Find where the given text appears and provide that cell's center as (X, Y) coordinate. 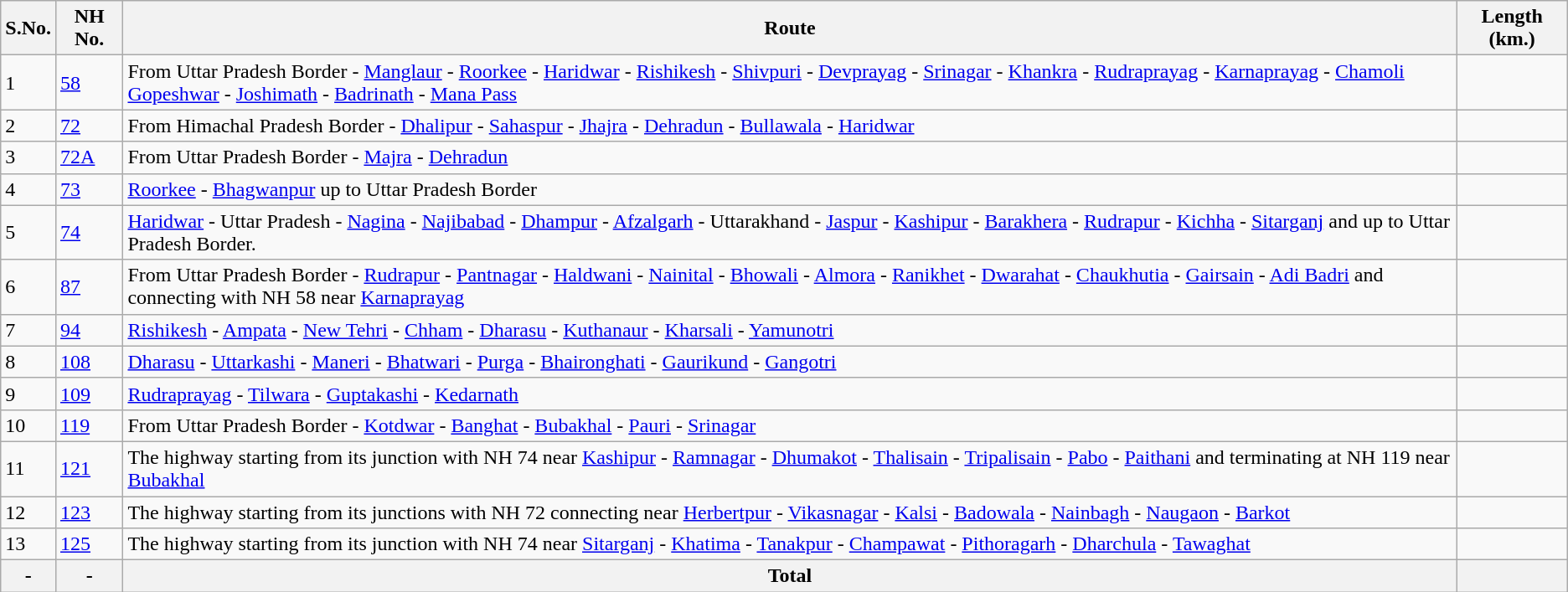
72A (89, 157)
Roorkee - Bhagwanpur up to Uttar Pradesh Border (790, 189)
121 (89, 469)
The highway starting from its junctions with NH 72 connecting near Herbertpur - Vikasnagar - Kalsi - Badowala - Nainbagh - Naugaon - Barkot (790, 512)
11 (28, 469)
5 (28, 233)
125 (89, 544)
6 (28, 286)
72 (89, 126)
119 (89, 425)
Dharasu - Uttarkashi - Maneri - Bhatwari - Purga - Bhaironghati - Gaurikund - Gangotri (790, 362)
2 (28, 126)
74 (89, 233)
From Himachal Pradesh Border - Dhalipur - Sahaspur - Jhajra - Dehradun - Bullawala - Haridwar (790, 126)
87 (89, 286)
Route (790, 28)
123 (89, 512)
108 (89, 362)
13 (28, 544)
12 (28, 512)
4 (28, 189)
58 (89, 82)
S.No. (28, 28)
3 (28, 157)
7 (28, 330)
NH No. (89, 28)
94 (89, 330)
10 (28, 425)
From Uttar Pradesh Border - Majra - Dehradun (790, 157)
From Uttar Pradesh Border - Kotdwar - Banghat - Bubakhal - Pauri - Srinagar (790, 425)
8 (28, 362)
Rudraprayag - Tilwara - Guptakashi - Kedarnath (790, 394)
Rishikesh - Ampata - New Tehri - Chham - Dharasu - Kuthanaur - Kharsali - Yamunotri (790, 330)
73 (89, 189)
The highway starting from its junction with NH 74 near Sitarganj - Khatima - Tanakpur - Champawat - Pithoragarh - Dharchula - Tawaghat (790, 544)
Total (790, 576)
1 (28, 82)
Length (km.) (1512, 28)
9 (28, 394)
109 (89, 394)
